For the text-containing cell, return its midpoint in [X, Y] coordinate format. 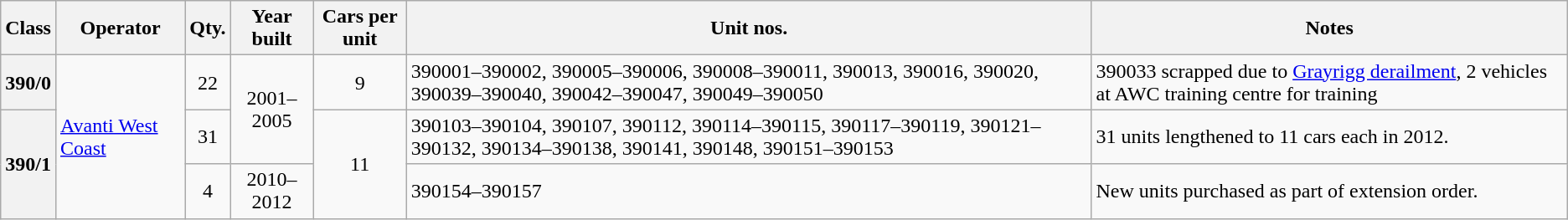
4 [208, 191]
Avanti West Coast [120, 137]
Class [28, 28]
390/0 [28, 82]
390033 scrapped due to Grayrigg derailment, 2 vehicles at AWC training centre for training [1329, 82]
Unit nos. [749, 28]
390103–390104, 390107, 390112, 390114–390115, 390117–390119, 390121–390132, 390134–390138, 390141, 390148, 390151–390153 [749, 137]
Operator [120, 28]
Notes [1329, 28]
Qty. [208, 28]
390/1 [28, 164]
11 [360, 164]
Year built [271, 28]
9 [360, 82]
390001–390002, 390005–390006, 390008–390011, 390013, 390016, 390020, 390039–390040, 390042–390047, 390049–390050 [749, 82]
Cars per unit [360, 28]
390154–390157 [749, 191]
2001–2005 [271, 110]
31 units lengthened to 11 cars each in 2012. [1329, 137]
22 [208, 82]
31 [208, 137]
2010–2012 [271, 191]
New units purchased as part of extension order. [1329, 191]
